Identify which cell holds the provided text, then report its [X, Y] central coordinate. 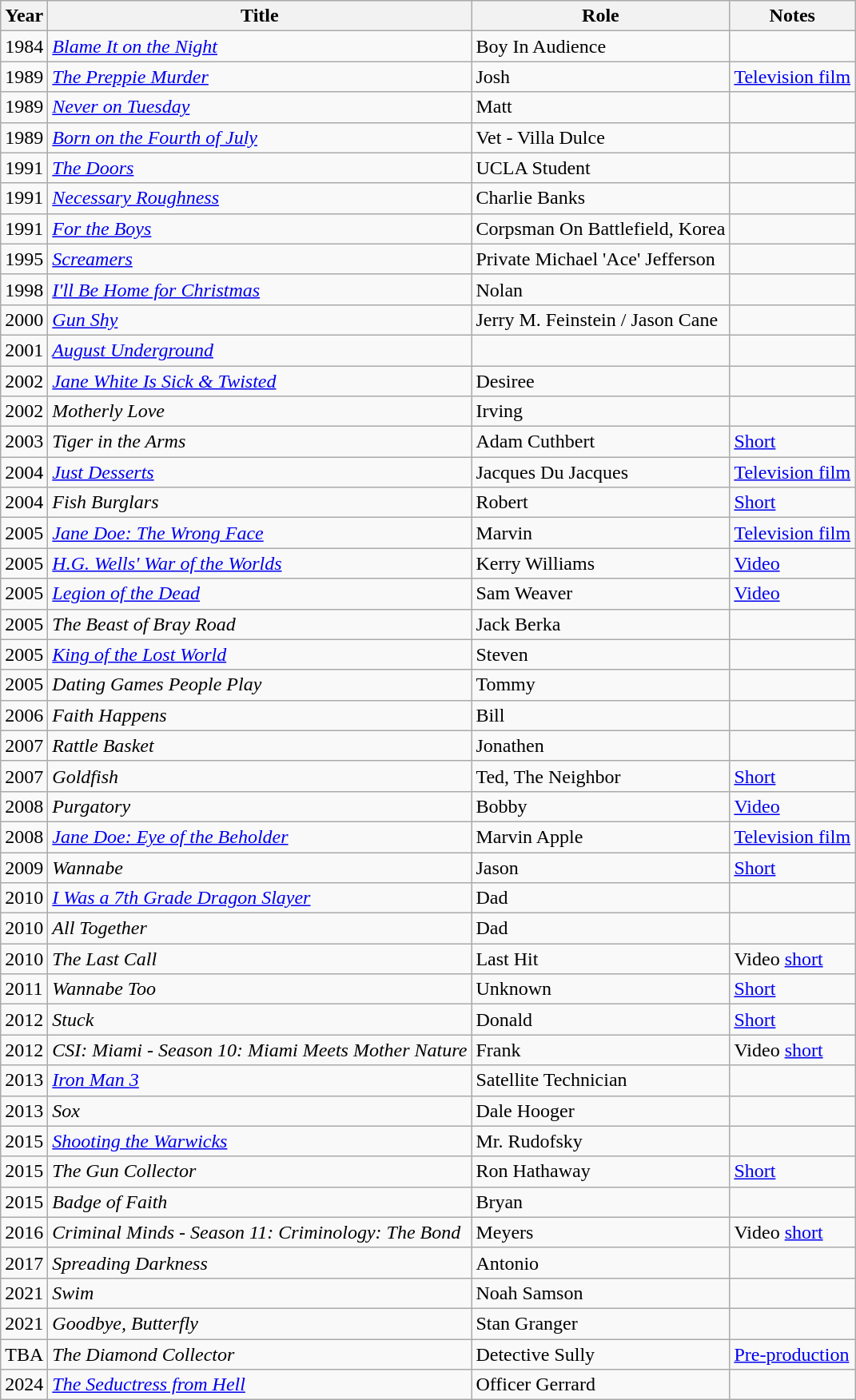
The Seductress from Hell [260, 1385]
Jacques Du Jacques [601, 472]
Detective Sully [601, 1354]
Purgatory [260, 806]
Goodbye, Butterfly [260, 1323]
2003 [24, 442]
2001 [24, 350]
1998 [24, 289]
Charlie Banks [601, 198]
For the Boys [260, 229]
Pre-production [793, 1354]
Iron Man 3 [260, 1080]
Necessary Roughness [260, 198]
Criminal Minds - Season 11: Criminology: The Bond [260, 1232]
Corpsman On Battlefield, Korea [601, 229]
I Was a 7th Grade Dragon Slayer [260, 898]
Last Hit [601, 959]
Dale Hooger [601, 1111]
Officer Gerrard [601, 1385]
Never on Tuesday [260, 107]
Sam Weaver [601, 594]
Josh [601, 77]
Frank [601, 1050]
Jonathen [601, 746]
Antonio [601, 1263]
Robert [601, 503]
Vet - Villa Dulce [601, 137]
Legion of the Dead [260, 594]
Faith Happens [260, 715]
All Together [260, 929]
Noah Samson [601, 1293]
Unknown [601, 989]
Mr. Rudofsky [601, 1141]
Jane Doe: Eye of the Beholder [260, 837]
I'll Be Home for Christmas [260, 289]
Screamers [260, 259]
Nolan [601, 289]
2000 [24, 320]
Jane White Is Sick & Twisted [260, 381]
Just Desserts [260, 472]
Bryan [601, 1202]
Spreading Darkness [260, 1263]
1984 [24, 46]
Fish Burglars [260, 503]
Irving [601, 412]
Matt [601, 107]
Private Michael 'Ace' Jefferson [601, 259]
Satellite Technician [601, 1080]
Role [601, 16]
The Beast of Bray Road [260, 624]
Swim [260, 1293]
Tiger in the Arms [260, 442]
The Last Call [260, 959]
2016 [24, 1232]
Donald [601, 1020]
1995 [24, 259]
2017 [24, 1263]
Bill [601, 715]
Shooting the Warwicks [260, 1141]
Jane Doe: The Wrong Face [260, 533]
King of the Lost World [260, 654]
Jack Berka [601, 624]
Dating Games People Play [260, 685]
Title [260, 16]
The Preppie Murder [260, 77]
Stuck [260, 1020]
Sox [260, 1111]
Year [24, 16]
Marvin Apple [601, 837]
The Gun Collector [260, 1171]
Kerry Williams [601, 563]
The Diamond Collector [260, 1354]
TBA [24, 1354]
Boy In Audience [601, 46]
Desiree [601, 381]
Meyers [601, 1232]
Marvin [601, 533]
Wannabe Too [260, 989]
Tommy [601, 685]
Notes [793, 16]
CSI: Miami - Season 10: Miami Meets Mother Nature [260, 1050]
Jerry M. Feinstein / Jason Cane [601, 320]
Steven [601, 654]
Bobby [601, 806]
2011 [24, 989]
Wannabe [260, 867]
2009 [24, 867]
H.G. Wells' War of the Worlds [260, 563]
Jason [601, 867]
Stan Granger [601, 1323]
Ted, The Neighbor [601, 776]
Gun Shy [260, 320]
The Doors [260, 168]
2006 [24, 715]
Motherly Love [260, 412]
Ron Hathaway [601, 1171]
UCLA Student [601, 168]
Blame It on the Night [260, 46]
2024 [24, 1385]
Adam Cuthbert [601, 442]
Born on the Fourth of July [260, 137]
Goldfish [260, 776]
August Underground [260, 350]
Badge of Faith [260, 1202]
Rattle Basket [260, 746]
